Return the (X, Y) coordinate for the center point of the cell that contains the specified text.  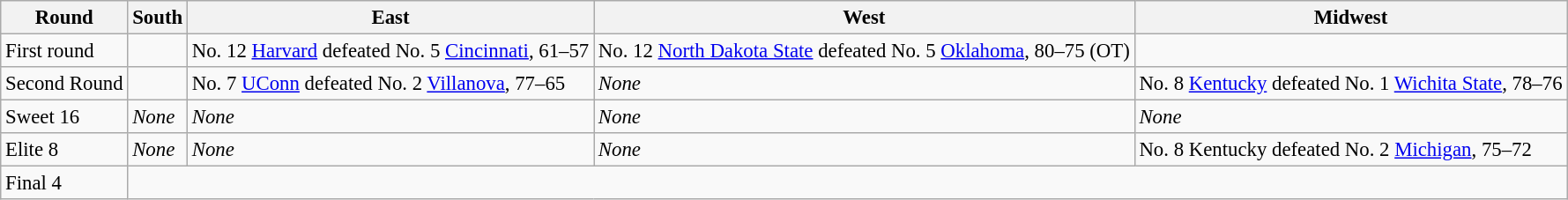
Final 4 (64, 183)
Second Round (64, 84)
No. 7 UConn defeated No. 2 Villanova, 77–65 (390, 84)
Elite 8 (64, 150)
No. 8 Kentucky defeated No. 1 Wichita State, 78–76 (1350, 84)
No. 12 North Dakota State defeated No. 5 Oklahoma, 80–75 (OT) (865, 51)
Round (64, 18)
Sweet 16 (64, 117)
No. 12 Harvard defeated No. 5 Cincinnati, 61–57 (390, 51)
West (865, 18)
East (390, 18)
Midwest (1350, 18)
South (158, 18)
First round (64, 51)
No. 8 Kentucky defeated No. 2 Michigan, 75–72 (1350, 150)
